Provide the [x, y] coordinate of the cell's center where the given text is located.  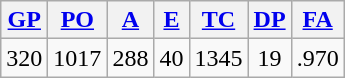
FA [318, 20]
1345 [218, 58]
GP [24, 20]
PO [78, 20]
A [130, 20]
E [172, 20]
320 [24, 58]
288 [130, 58]
TC [218, 20]
40 [172, 58]
19 [270, 58]
1017 [78, 58]
DP [270, 20]
.970 [318, 58]
